Locate the cell with the specified text and output its [X, Y] center coordinate. 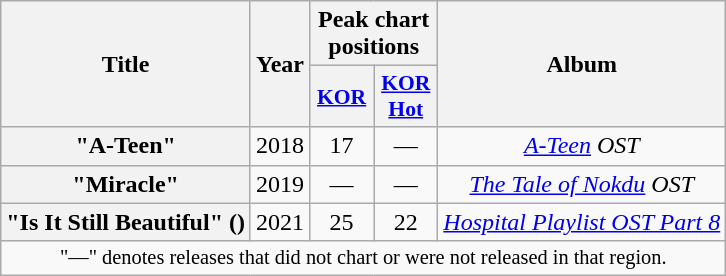
"—" denotes releases that did not chart or were not released in that region. [364, 258]
2021 [280, 222]
2018 [280, 146]
Hospital Playlist OST Part 8 [582, 222]
Year [280, 64]
KOR Hot [406, 96]
"Is It Still Beautiful" () [126, 222]
Album [582, 64]
The Tale of Nokdu OST [582, 184]
2019 [280, 184]
17 [342, 146]
22 [406, 222]
A-Teen OST [582, 146]
"Miracle" [126, 184]
KOR [342, 96]
Title [126, 64]
25 [342, 222]
Peak chart positions [374, 34]
"A-Teen" [126, 146]
